Capture the cell that displays the provided text and extract its [X, Y] central coordinate. 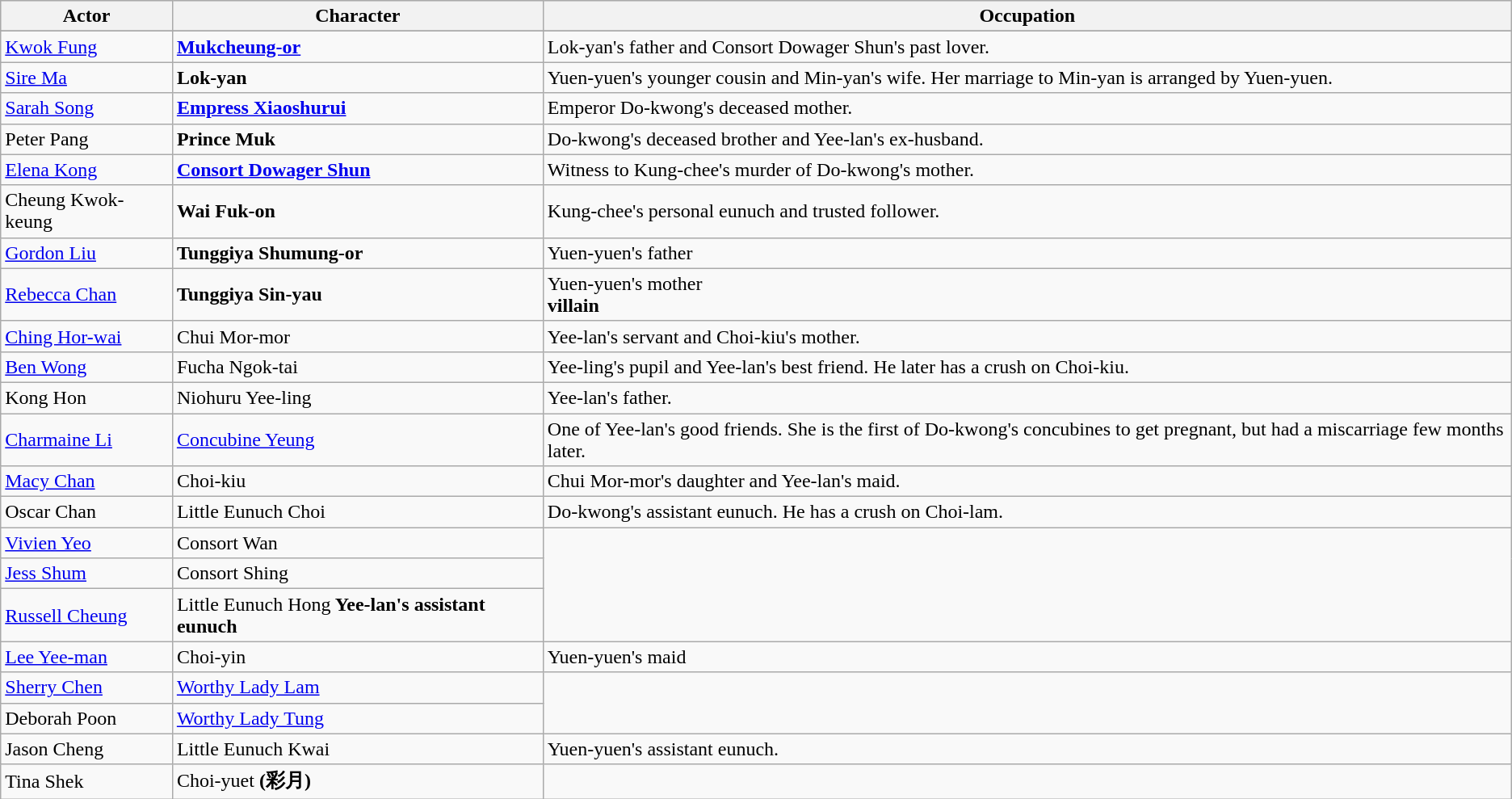
Jess Shum [87, 574]
Rebecca Chan [87, 294]
Fucha Ngok-tai [357, 367]
Sire Ma [87, 78]
Tunggiya Sin-yau [357, 294]
Peter Pang [87, 139]
One of Yee-lan's good friends. She is the first of Do-kwong's concubines to get pregnant, but had a miscarriage few months later. [1027, 439]
Niohuru Yee-ling [357, 397]
Actor [87, 16]
Kong Hon [87, 397]
Ben Wong [87, 367]
Worthy Lady Tung [357, 718]
Mukcheung-or [357, 47]
Kwok Fung [87, 47]
Little Eunuch Choi [357, 512]
Charmaine Li [87, 439]
Character [357, 16]
Choi-yin [357, 657]
Consort Wan [357, 543]
Sarah Song [87, 108]
Yee-ling's pupil and Yee-lan's best friend. He later has a crush on Choi-kiu. [1027, 367]
Tunggiya Shumung-or [357, 253]
Empress Xiaoshurui [357, 108]
Wai Fuk-on [357, 212]
Cheung Kwok-keung [87, 212]
Oscar Chan [87, 512]
Concubine Yeung [357, 439]
Yee-lan's servant and Choi-kiu's mother. [1027, 336]
Russell Cheung [87, 616]
Yuen-yuen's maid [1027, 657]
Yuen-yuen's father [1027, 253]
Do-kwong's deceased brother and Yee-lan's ex-husband. [1027, 139]
Yee-lan's father. [1027, 397]
Ching Hor-wai [87, 336]
Lok-yan [357, 78]
Consort Dowager Shun [357, 170]
Little Eunuch Kwai [357, 749]
Little Eunuch Hong Yee-lan's assistant eunuch [357, 616]
Gordon Liu [87, 253]
Yuen-yuen's assistant eunuch. [1027, 749]
Tina Shek [87, 782]
Deborah Poon [87, 718]
Jason Cheng [87, 749]
Emperor Do-kwong's deceased mother. [1027, 108]
Choi-kiu [357, 482]
Chui Mor-mor's daughter and Yee-lan's maid. [1027, 482]
Witness to Kung-chee's murder of Do-kwong's mother. [1027, 170]
Chui Mor-mor [357, 336]
Kung-chee's personal eunuch and trusted follower. [1027, 212]
Lee Yee-man [87, 657]
Macy Chan [87, 482]
Elena Kong [87, 170]
Vivien Yeo [87, 543]
Sherry Chen [87, 688]
Choi-yuet (彩月) [357, 782]
Yuen-yuen's younger cousin and Min-yan's wife. Her marriage to Min-yan is arranged by Yuen-yuen. [1027, 78]
Worthy Lady Lam [357, 688]
Consort Shing [357, 574]
Occupation [1027, 16]
Do-kwong's assistant eunuch. He has a crush on Choi-lam. [1027, 512]
Yuen-yuen's mother villain [1027, 294]
Lok-yan's father and Consort Dowager Shun's past lover. [1027, 47]
Prince Muk [357, 139]
